Determine the (X, Y) coordinate at the center of the cell enclosing the given text.  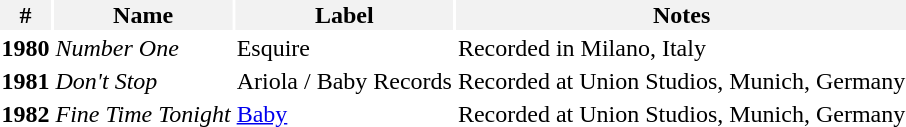
Esquire (344, 48)
Recorded in Milano, Italy (681, 48)
Name (143, 15)
Label (344, 15)
Don't Stop (143, 81)
Recorded at Union Studios, Munich, Germany (681, 81)
Notes (681, 15)
# (26, 15)
Ariola / Baby Records (344, 81)
1980 (26, 48)
Number One (143, 48)
1981 (26, 81)
